Search for the cell housing the specified text and yield its (X, Y) center coordinate. 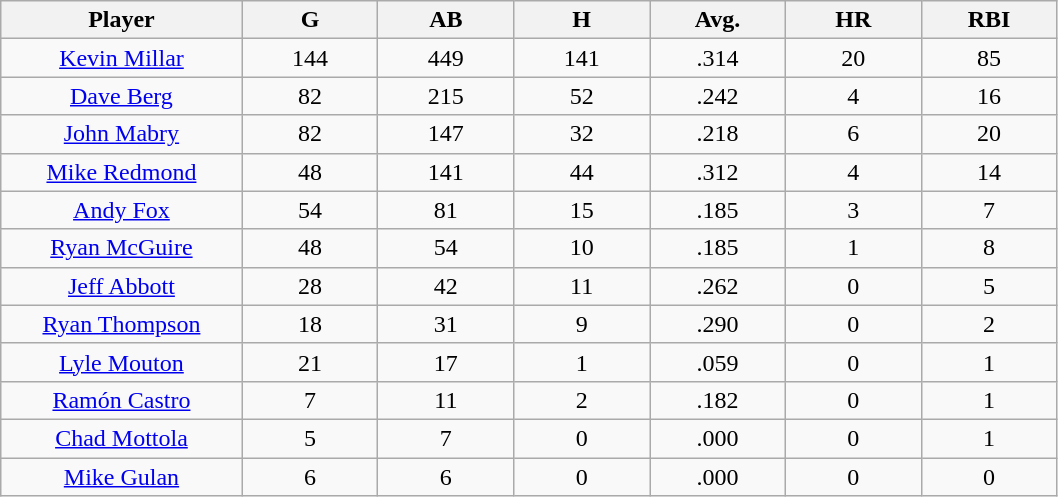
16 (989, 96)
44 (582, 172)
AB (446, 20)
Ryan Thompson (122, 324)
Dave Berg (122, 96)
Mike Gulan (122, 477)
Ramón Castro (122, 400)
18 (310, 324)
3 (853, 210)
9 (582, 324)
Chad Mottola (122, 438)
.314 (718, 58)
.262 (718, 286)
215 (446, 96)
H (582, 20)
85 (989, 58)
Ryan McGuire (122, 248)
.059 (718, 362)
28 (310, 286)
32 (582, 134)
144 (310, 58)
21 (310, 362)
42 (446, 286)
.242 (718, 96)
John Mabry (122, 134)
15 (582, 210)
Kevin Millar (122, 58)
52 (582, 96)
14 (989, 172)
Mike Redmond (122, 172)
31 (446, 324)
Lyle Mouton (122, 362)
.312 (718, 172)
81 (446, 210)
147 (446, 134)
8 (989, 248)
G (310, 20)
.290 (718, 324)
RBI (989, 20)
.218 (718, 134)
10 (582, 248)
Avg. (718, 20)
17 (446, 362)
Player (122, 20)
.182 (718, 400)
Jeff Abbott (122, 286)
HR (853, 20)
Andy Fox (122, 210)
449 (446, 58)
